Detect which cell encompasses the target text, then output its (x, y) center coordinate. 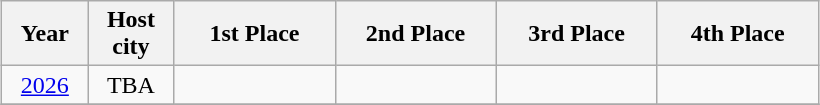
2026 (45, 85)
TBA (131, 85)
2nd Place (416, 34)
3rd Place (576, 34)
4th Place (738, 34)
1st Place (254, 34)
Host city (131, 34)
Year (45, 34)
